Pinpoint the cell where the given text exists, returning its [X, Y] midpoint coordinate. 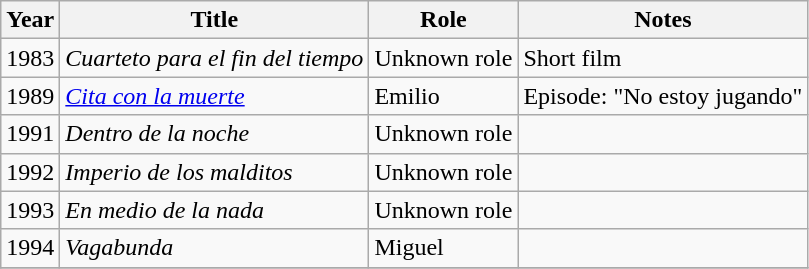
1994 [30, 248]
1991 [30, 134]
Title [214, 20]
1989 [30, 96]
Dentro de la noche [214, 134]
1992 [30, 172]
Imperio de los malditos [214, 172]
Short film [663, 58]
Vagabunda [214, 248]
Cuarteto para el fin del tiempo [214, 58]
Cita con la muerte [214, 96]
Miguel [444, 248]
1993 [30, 210]
Episode: "No estoy jugando" [663, 96]
Role [444, 20]
1983 [30, 58]
Emilio [444, 96]
Notes [663, 20]
En medio de la nada [214, 210]
Year [30, 20]
